Capture the cell that displays the provided text and extract its (x, y) central coordinate. 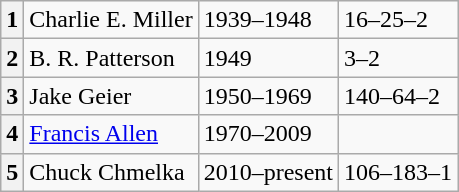
16–25–2 (398, 20)
5 (12, 172)
Charlie E. Miller (111, 20)
2 (12, 58)
1939–1948 (268, 20)
140–64–2 (398, 96)
1 (12, 20)
Jake Geier (111, 96)
B. R. Patterson (111, 58)
Francis Allen (111, 134)
3–2 (398, 58)
106–183–1 (398, 172)
1970–2009 (268, 134)
1950–1969 (268, 96)
Chuck Chmelka (111, 172)
1949 (268, 58)
2010–present (268, 172)
4 (12, 134)
3 (12, 96)
